From the cell containing the given text, extract its center point as (x, y) coordinate. 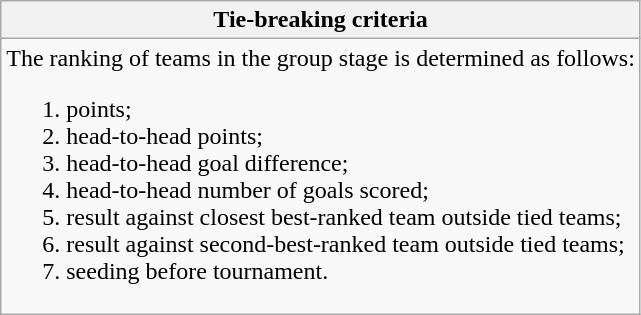
Tie-breaking criteria (321, 20)
